Locate the cell with the specified text and output its (x, y) center coordinate. 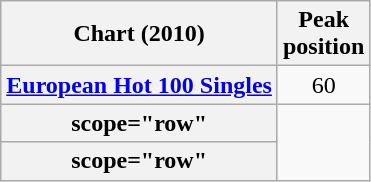
Chart (2010) (140, 34)
Peakposition (323, 34)
60 (323, 85)
European Hot 100 Singles (140, 85)
